Pinpoint the cell where the given text exists, returning its (X, Y) midpoint coordinate. 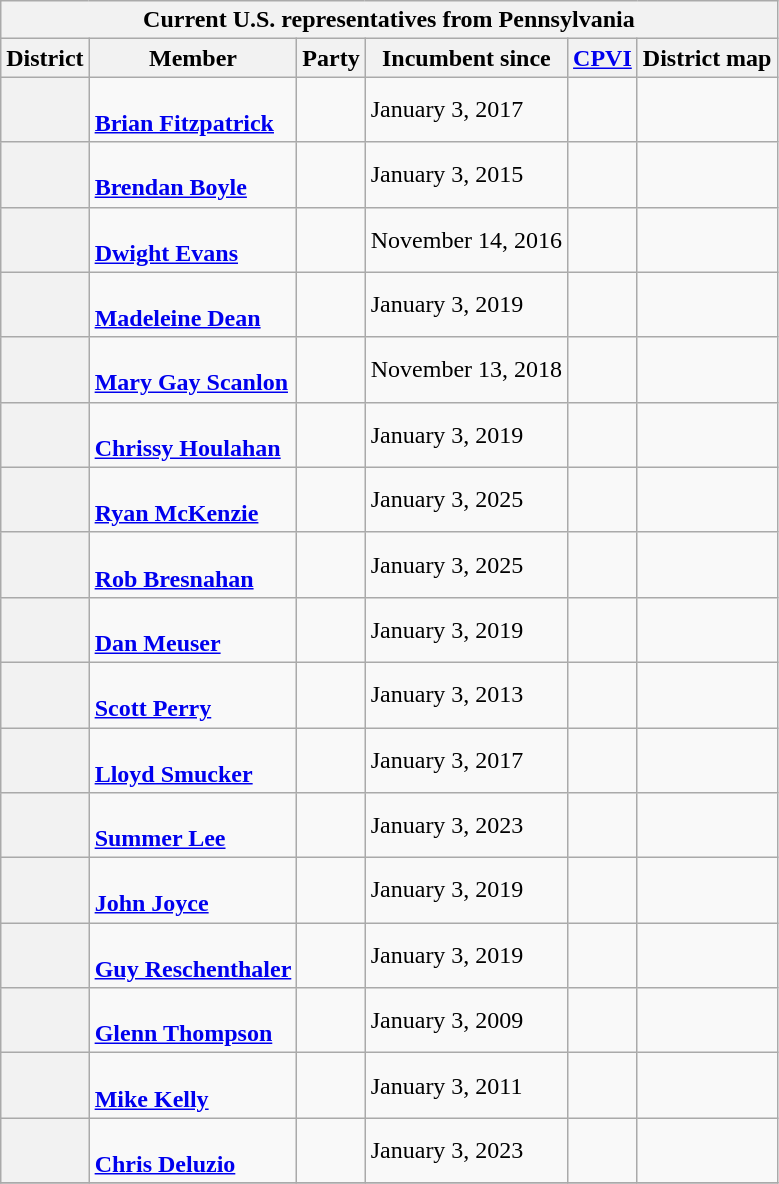
Mike Kelly (193, 1086)
Summer Lee (193, 826)
Madeleine Dean (193, 304)
Brian Fitzpatrick (193, 110)
Member (193, 58)
Party (331, 58)
Incumbent since (466, 58)
Current U.S. representatives from Pennsylvania (389, 20)
Guy Reschenthaler (193, 956)
CPVI (603, 58)
Brendan Boyle (193, 174)
District (45, 58)
Lloyd Smucker (193, 760)
Ryan McKenzie (193, 500)
November 14, 2016 (466, 240)
January 3, 2011 (466, 1086)
January 3, 2015 (466, 174)
Scott Perry (193, 694)
Mary Gay Scanlon (193, 370)
January 3, 2013 (466, 694)
John Joyce (193, 890)
Rob Bresnahan (193, 564)
Dan Meuser (193, 630)
Chris Deluzio (193, 1150)
District map (707, 58)
Chrissy Houlahan (193, 434)
Glenn Thompson (193, 1020)
November 13, 2018 (466, 370)
Dwight Evans (193, 240)
January 3, 2009 (466, 1020)
